Determine the [x, y] coordinate at the center of the cell enclosing the given text.  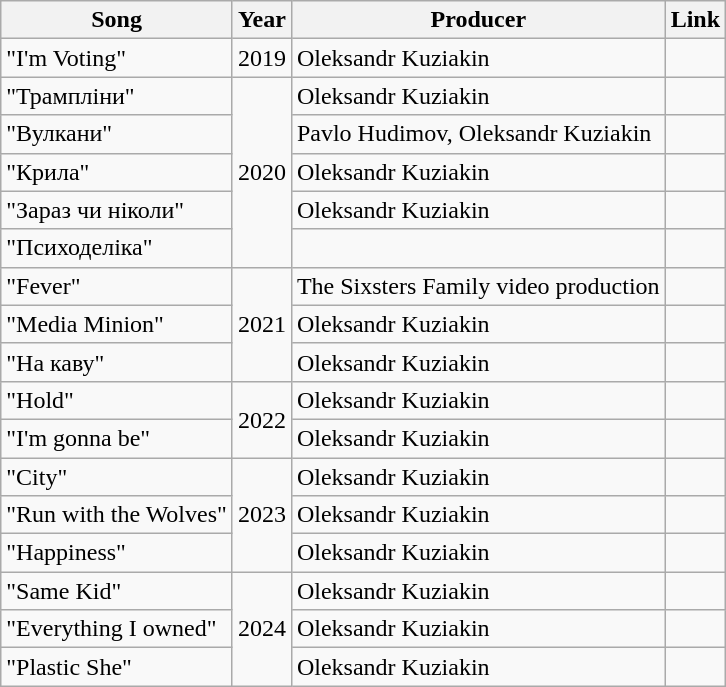
Producer [478, 20]
Link [695, 20]
"Fever" [117, 286]
Song [117, 20]
2024 [262, 629]
"Happiness" [117, 553]
2022 [262, 419]
"Media Minion" [117, 324]
2023 [262, 515]
Pavlo Hudimov, Oleksandr Kuziakin [478, 134]
"Run with the Wolves" [117, 515]
"City" [117, 477]
"Трампліни" [117, 96]
2021 [262, 324]
"Психоделіка" [117, 248]
"Зараз чи ніколи" [117, 210]
"Everything I owned" [117, 629]
"Plastic She" [117, 667]
"Вулкани" [117, 134]
"Крила" [117, 172]
Year [262, 20]
"I'm gonna be" [117, 438]
"На каву" [117, 362]
"Hold" [117, 400]
"I'm Voting" [117, 58]
The Sixsters Family video production [478, 286]
"Same Kid" [117, 591]
2020 [262, 172]
2019 [262, 58]
